For the text-containing cell, return its midpoint in (X, Y) coordinate format. 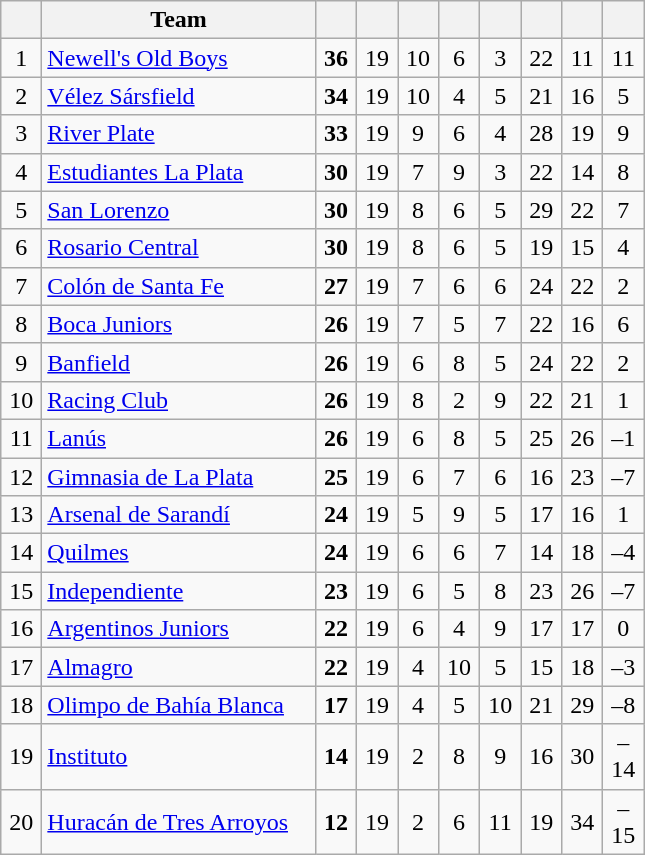
0 (624, 629)
Boca Juniors (179, 324)
–15 (624, 822)
20 (22, 822)
Almagro (179, 667)
Lanús (179, 438)
San Lorenzo (179, 210)
36 (336, 58)
Banfield (179, 362)
Gimnasia de La Plata (179, 477)
River Plate (179, 134)
Racing Club (179, 400)
33 (336, 134)
28 (542, 134)
Quilmes (179, 553)
Arsenal de Sarandí (179, 515)
Colón de Santa Fe (179, 286)
–1 (624, 438)
Instituto (179, 756)
Independiente (179, 591)
13 (22, 515)
–8 (624, 705)
–14 (624, 756)
–4 (624, 553)
Newell's Old Boys (179, 58)
–3 (624, 667)
Rosario Central (179, 248)
Estudiantes La Plata (179, 172)
Vélez Sársfield (179, 96)
Argentinos Juniors (179, 629)
Olimpo de Bahía Blanca (179, 705)
Team (179, 20)
Huracán de Tres Arroyos (179, 822)
27 (336, 286)
